Determine the (X, Y) coordinate at the center of the cell enclosing the given text.  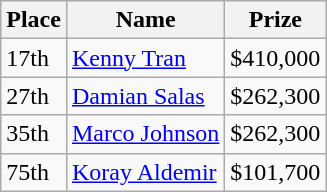
Damian Salas (145, 96)
35th (34, 134)
Prize (276, 20)
$101,700 (276, 172)
75th (34, 172)
Name (145, 20)
Koray Aldemir (145, 172)
17th (34, 58)
27th (34, 96)
Place (34, 20)
$410,000 (276, 58)
Marco Johnson (145, 134)
Kenny Tran (145, 58)
